Detect which cell encompasses the target text, then output its (x, y) center coordinate. 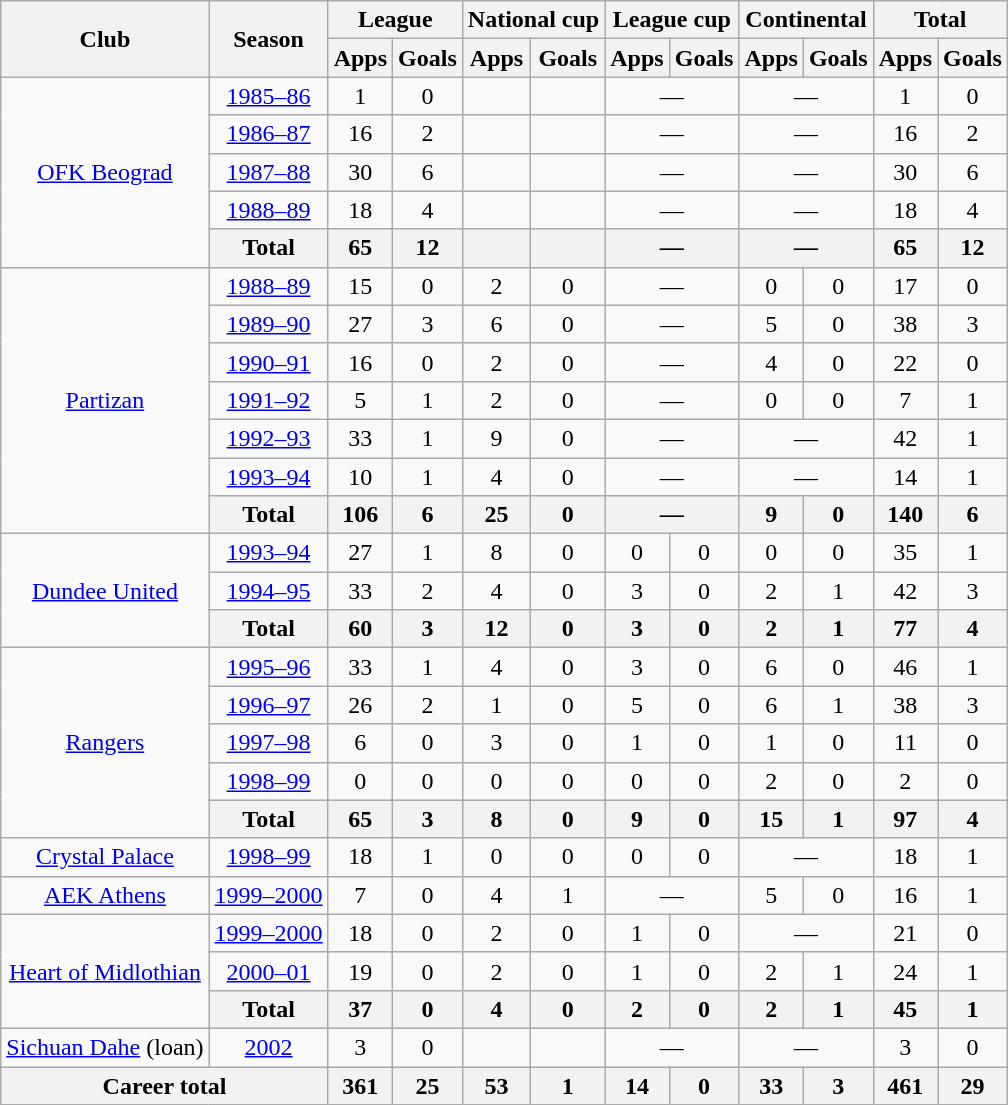
2002 (268, 1047)
1985–86 (268, 96)
Continental (806, 20)
Dundee United (105, 591)
AEK Athens (105, 895)
Heart of Midlothian (105, 971)
1986–87 (268, 134)
League (395, 20)
140 (905, 515)
53 (496, 1085)
77 (905, 629)
1990–91 (268, 362)
1996–97 (268, 705)
11 (905, 743)
1994–95 (268, 591)
37 (360, 1009)
Career total (164, 1085)
OFK Beograd (105, 172)
1997–98 (268, 743)
46 (905, 667)
Partizan (105, 400)
22 (905, 362)
2000–01 (268, 971)
League cup (672, 20)
19 (360, 971)
17 (905, 286)
60 (360, 629)
National cup (533, 20)
106 (360, 515)
97 (905, 819)
Sichuan Dahe (loan) (105, 1047)
26 (360, 705)
361 (360, 1085)
Crystal Palace (105, 857)
461 (905, 1085)
1992–93 (268, 438)
10 (360, 477)
Rangers (105, 743)
35 (905, 553)
45 (905, 1009)
Season (268, 39)
29 (973, 1085)
24 (905, 971)
Club (105, 39)
1989–90 (268, 324)
1991–92 (268, 400)
1987–88 (268, 172)
1995–96 (268, 667)
21 (905, 933)
